Locate the cell with the specified text and output its [X, Y] center coordinate. 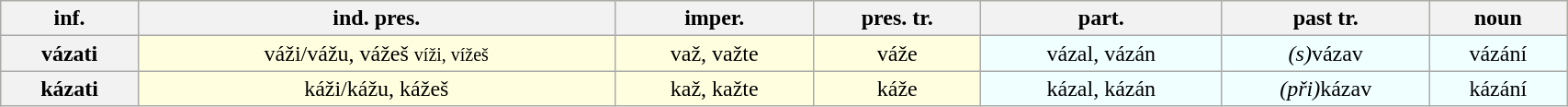
káže [897, 89]
past tr. [1325, 18]
kaž, kažte [715, 89]
part. [1100, 18]
kázati [70, 89]
káži/kážu, kážeš [377, 89]
inf. [70, 18]
váže [897, 53]
imper. [715, 18]
pres. tr. [897, 18]
noun [1498, 18]
vázal, vázán [1100, 53]
vázání [1498, 53]
važ, važte [715, 53]
(při)kázav [1325, 89]
váži/vážu, vážeš víži, vížeš [377, 53]
vázati [70, 53]
(s)vázav [1325, 53]
kázání [1498, 89]
kázal, kázán [1100, 89]
ind. pres. [377, 18]
